Find where the given text appears and provide that cell's center as (X, Y) coordinate. 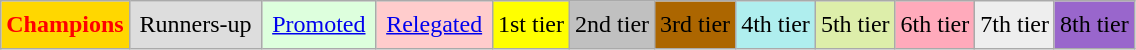
Promoted (319, 25)
1st tier (530, 25)
Runners-up (196, 25)
7th tier (1015, 25)
6th tier (935, 25)
2nd tier (612, 25)
8th tier (1094, 25)
3rd tier (696, 25)
Champions (65, 25)
5th tier (855, 25)
Relegated (434, 25)
4th tier (776, 25)
